Extract the [X, Y] coordinate from the center of the cell holding the provided text.  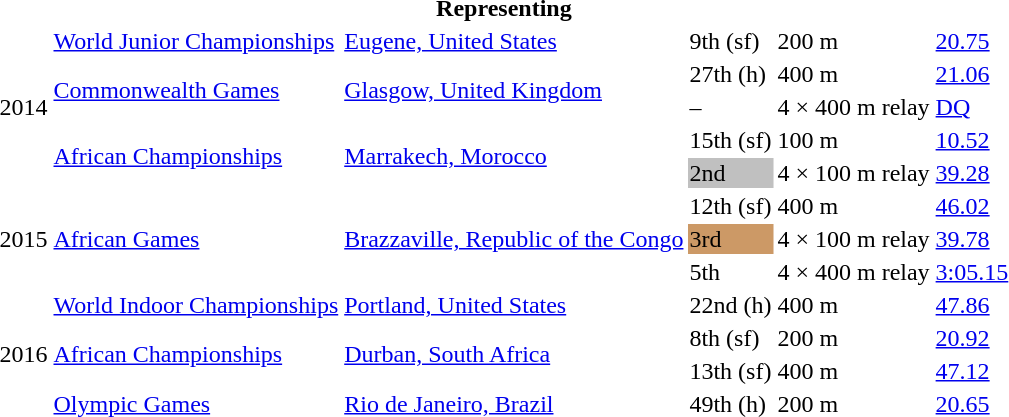
World Junior Championships [196, 41]
Marrakech, Morocco [514, 156]
Eugene, United States [514, 41]
Portland, United States [514, 305]
– [730, 107]
8th (sf) [730, 338]
22nd (h) [730, 305]
Brazzaville, Republic of the Congo [514, 239]
15th (sf) [730, 140]
27th (h) [730, 74]
Glasgow, United Kingdom [514, 90]
Commonwealth Games [196, 90]
12th (sf) [730, 206]
World Indoor Championships [196, 305]
100 m [854, 140]
5th [730, 272]
3rd [730, 239]
2nd [730, 173]
African Games [196, 239]
13th (sf) [730, 371]
9th (sf) [730, 41]
Durban, South Africa [514, 354]
